Return [x, y] of the center of cell containing provided text 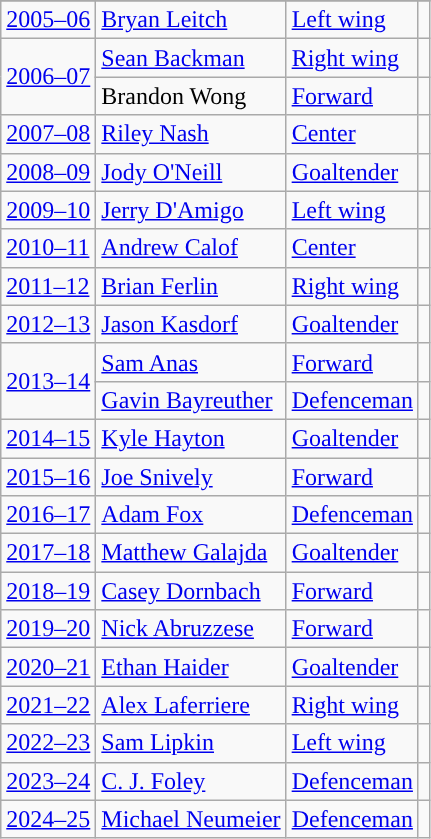
Sam Lipkin [191, 743]
2013–14 [48, 381]
C. J. Foley [191, 781]
2016–17 [48, 515]
Sam Anas [191, 362]
Ethan Haider [191, 667]
2012–13 [48, 324]
2017–18 [48, 553]
Gavin Bayreuther [191, 400]
2023–24 [48, 781]
2019–20 [48, 629]
2010–11 [48, 248]
Andrew Calof [191, 248]
2006–07 [48, 77]
Nick Abruzzese [191, 629]
2008–09 [48, 172]
Jerry D'Amigo [191, 210]
Michael Neumeier [191, 819]
Casey Dornbach [191, 591]
2024–25 [48, 819]
Jody O'Neill [191, 172]
2022–23 [48, 743]
Alex Laferriere [191, 705]
Brian Ferlin [191, 286]
Riley Nash [191, 134]
2018–19 [48, 591]
2021–22 [48, 705]
2014–15 [48, 438]
Joe Snively [191, 477]
2011–12 [48, 286]
Kyle Hayton [191, 438]
2020–21 [48, 667]
Adam Fox [191, 515]
Sean Backman [191, 58]
Jason Kasdorf [191, 324]
Matthew Galajda [191, 553]
Bryan Leitch [191, 20]
2005–06 [48, 20]
2015–16 [48, 477]
2009–10 [48, 210]
2007–08 [48, 134]
Brandon Wong [191, 96]
